Return the (X, Y) coordinate for the center point of the cell that contains the specified text.  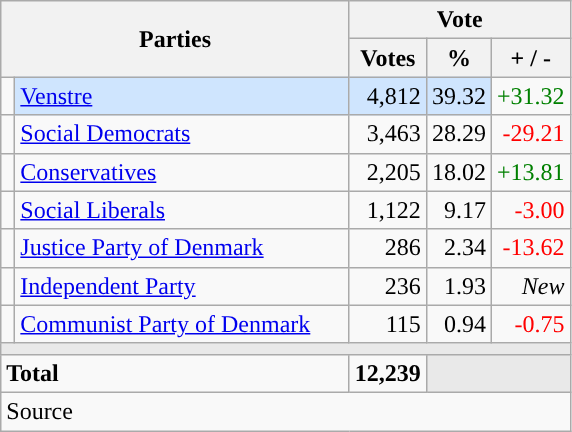
-13.62 (530, 248)
39.32 (458, 96)
Social Liberals (182, 210)
1,122 (388, 210)
Social Democrats (182, 134)
1.93 (458, 286)
Parties (176, 39)
236 (388, 286)
Vote (460, 20)
-0.75 (530, 324)
+ / - (530, 58)
Votes (388, 58)
28.29 (458, 134)
9.17 (458, 210)
Justice Party of Denmark (182, 248)
Independent Party (182, 286)
+13.81 (530, 172)
-3.00 (530, 210)
Source (286, 411)
New (530, 286)
12,239 (388, 373)
3,463 (388, 134)
Total (176, 373)
+31.32 (530, 96)
Conservatives (182, 172)
18.02 (458, 172)
Venstre (182, 96)
0.94 (458, 324)
115 (388, 324)
2.34 (458, 248)
-29.21 (530, 134)
Communist Party of Denmark (182, 324)
4,812 (388, 96)
% (458, 58)
286 (388, 248)
2,205 (388, 172)
